Pinpoint the cell where the given text exists, returning its [X, Y] midpoint coordinate. 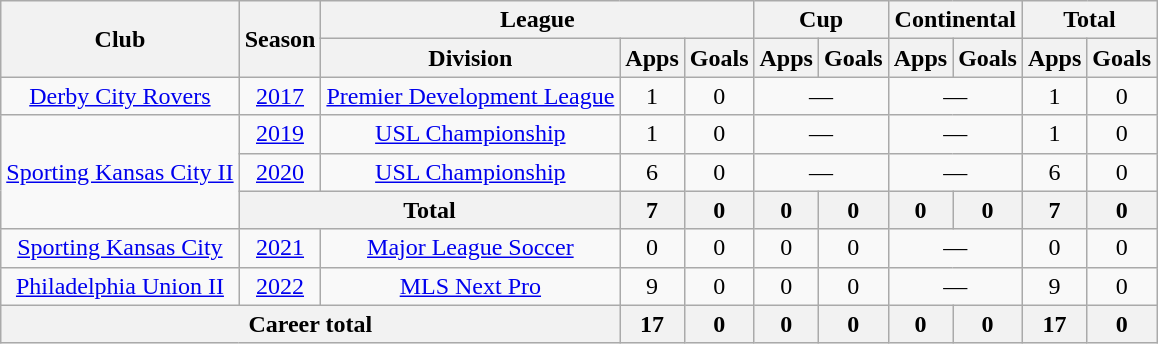
MLS Next Pro [470, 286]
Derby City Rovers [120, 96]
Philadelphia Union II [120, 286]
Major League Soccer [470, 248]
Sporting Kansas City [120, 248]
2021 [280, 248]
Season [280, 39]
Club [120, 39]
2017 [280, 96]
Division [470, 58]
Continental [955, 20]
Cup [821, 20]
Sporting Kansas City II [120, 172]
Career total [310, 324]
League [538, 20]
2020 [280, 172]
2022 [280, 286]
2019 [280, 134]
Premier Development League [470, 96]
